Return the (X, Y) coordinate for the center point of the cell that contains the specified text.  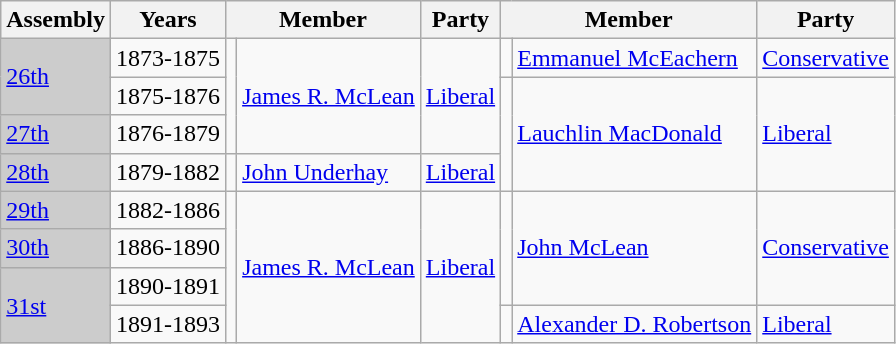
Emmanuel McEachern (634, 58)
31st (56, 305)
30th (56, 248)
26th (56, 77)
1879-1882 (168, 172)
1891-1893 (168, 324)
28th (56, 172)
1882-1886 (168, 210)
John McLean (634, 248)
1873-1875 (168, 58)
1890-1891 (168, 286)
Alexander D. Robertson (634, 324)
27th (56, 134)
1886-1890 (168, 248)
29th (56, 210)
1875-1876 (168, 96)
Assembly (56, 20)
Lauchlin MacDonald (634, 134)
1876-1879 (168, 134)
Years (168, 20)
John Underhay (329, 172)
